Capture the cell that displays the provided text and extract its [x, y] central coordinate. 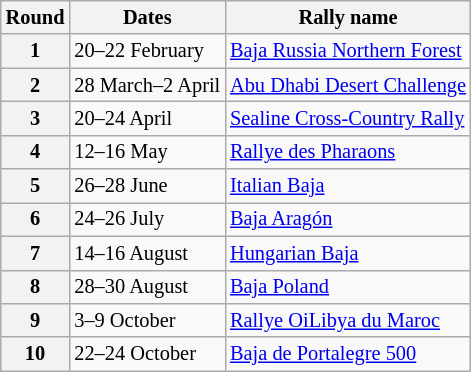
14–16 August [147, 253]
4 [36, 152]
3–9 October [147, 320]
Sealine Cross-Country Rally [348, 118]
Hungarian Baja [348, 253]
22–24 October [147, 354]
20–24 April [147, 118]
1 [36, 51]
Abu Dhabi Desert Challenge [348, 85]
10 [36, 354]
Rallye OiLibya du Maroc [348, 320]
Dates [147, 17]
12–16 May [147, 152]
28 March–2 April [147, 85]
Italian Baja [348, 186]
3 [36, 118]
24–26 July [147, 219]
Rally name [348, 17]
2 [36, 85]
5 [36, 186]
7 [36, 253]
Baja Aragón [348, 219]
26–28 June [147, 186]
28–30 August [147, 287]
Baja de Portalegre 500 [348, 354]
9 [36, 320]
Baja Russia Northern Forest [348, 51]
20–22 February [147, 51]
6 [36, 219]
8 [36, 287]
Round [36, 17]
Baja Poland [348, 287]
Rallye des Pharaons [348, 152]
